Scan for the cell matching the given text and deliver its (X, Y) coordinate at center. 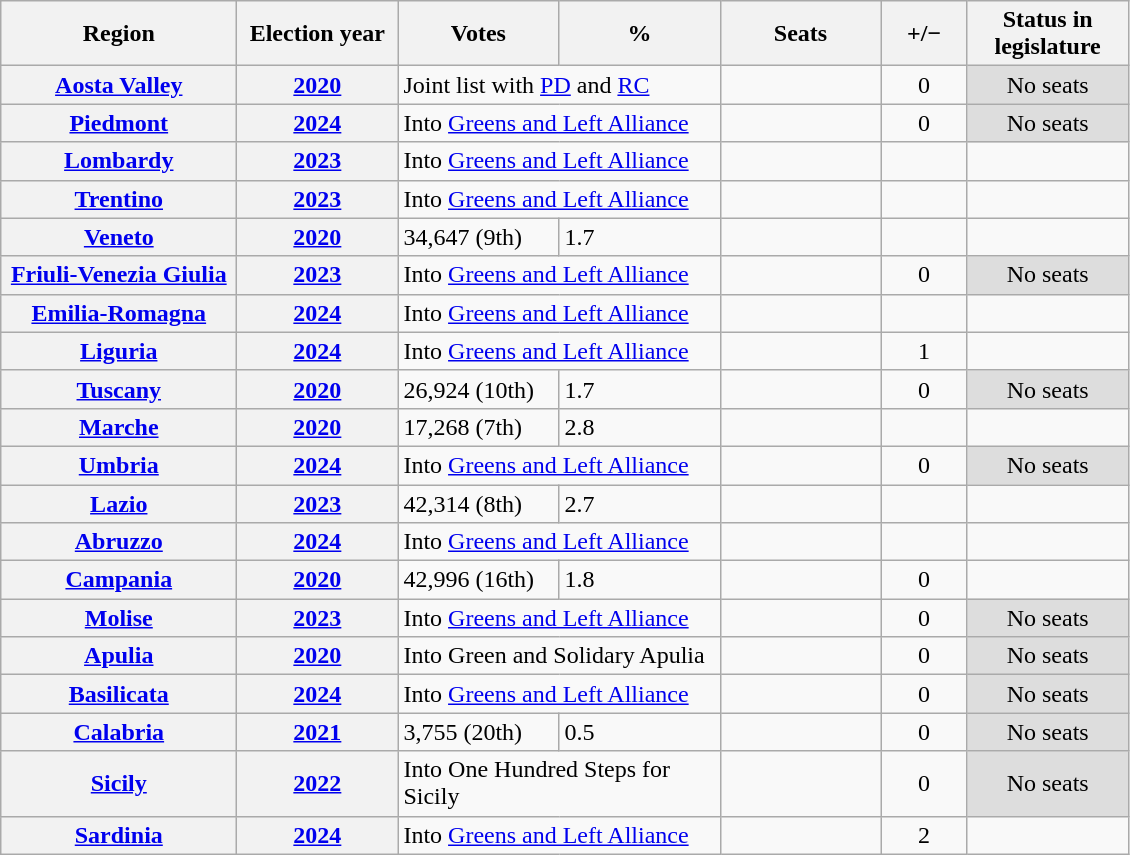
1.8 (640, 580)
2021 (318, 732)
1 (924, 351)
% (640, 34)
Piedmont (119, 123)
Veneto (119, 237)
42,314 (8th) (478, 503)
2022 (318, 784)
Joint list with PD and RC (559, 85)
Liguria (119, 351)
Apulia (119, 656)
Votes (478, 34)
34,647 (9th) (478, 237)
42,996 (16th) (478, 580)
Marche (119, 427)
3,755 (20th) (478, 732)
Sardinia (119, 835)
Umbria (119, 465)
26,924 (10th) (478, 389)
2.8 (640, 427)
Lombardy (119, 161)
Into One Hundred Steps for Sicily (559, 784)
Trentino (119, 199)
Into Green and Solidary Apulia (559, 656)
Calabria (119, 732)
Friuli-Venezia Giulia (119, 275)
Status in legislature (1048, 34)
2 (924, 835)
Tuscany (119, 389)
Abruzzo (119, 542)
2.7 (640, 503)
+/− (924, 34)
Aosta Valley (119, 85)
Lazio (119, 503)
0.5 (640, 732)
Election year (318, 34)
Molise (119, 618)
Region (119, 34)
Basilicata (119, 694)
Emilia-Romagna (119, 313)
Campania (119, 580)
17,268 (7th) (478, 427)
Seats (800, 34)
Sicily (119, 784)
